From the cell containing the given text, extract its center point as (X, Y) coordinate. 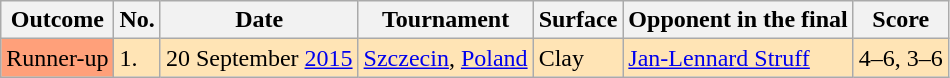
Outcome (58, 20)
Clay (578, 58)
Runner-up (58, 58)
Opponent in the final (738, 20)
1. (137, 58)
Surface (578, 20)
4–6, 3–6 (900, 58)
Tournament (446, 20)
No. (137, 20)
Date (259, 20)
Score (900, 20)
Szczecin, Poland (446, 58)
Jan-Lennard Struff (738, 58)
20 September 2015 (259, 58)
